For the text-containing cell, return its midpoint in [x, y] coordinate format. 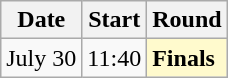
Start [114, 20]
July 30 [42, 58]
Round [187, 20]
11:40 [114, 58]
Finals [187, 58]
Date [42, 20]
